Provide the (x, y) coordinate of the cell's center where the given text is located.  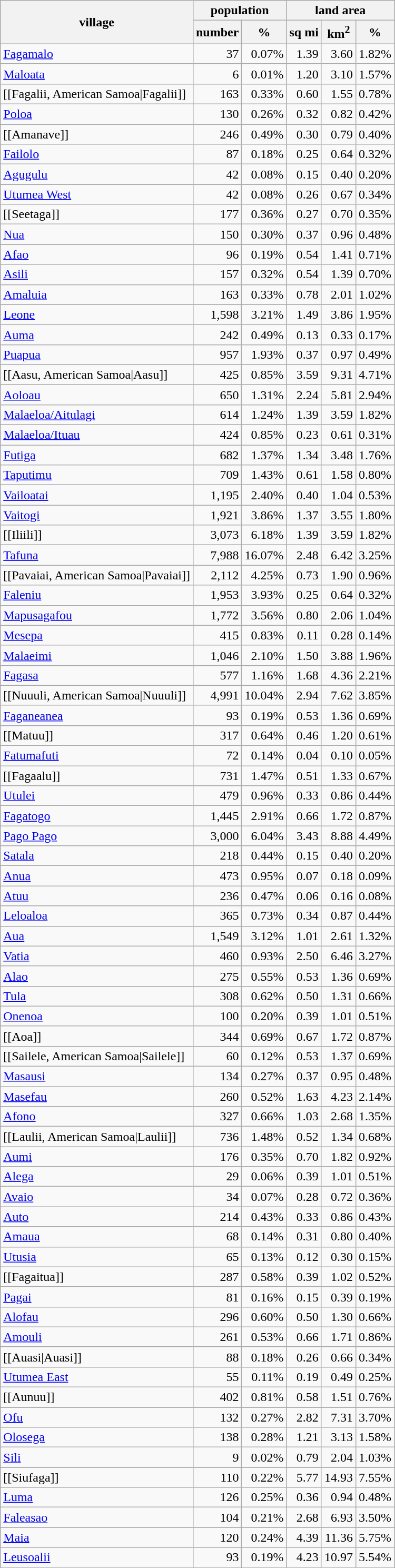
0.27 (304, 214)
682 (217, 455)
Aoloau (97, 395)
157 (217, 274)
Poloa (97, 114)
0.06% (264, 1177)
2.50 (304, 956)
296 (217, 1317)
60 (217, 1056)
number (217, 33)
[[Siufaga]] (97, 1477)
0.26% (264, 114)
1.90 (338, 575)
2.82 (304, 1417)
Asili (97, 274)
2.21% (375, 675)
1,445 (217, 816)
Leusoalii (97, 1557)
275 (217, 976)
Amouli (97, 1337)
0.76% (375, 1397)
3.43 (304, 836)
[[Laulii, American Samoa|Laulii]] (97, 1137)
5.54% (375, 1557)
6.46 (338, 956)
Faleasao (97, 1517)
0.02% (264, 1457)
1.16% (264, 675)
Leone (97, 314)
3.13 (338, 1437)
4.36 (338, 675)
0.19 (304, 1377)
104 (217, 1517)
3.27% (375, 956)
1.02 (338, 1277)
0.82 (338, 114)
1,921 (217, 515)
1.37% (264, 455)
5.75% (375, 1537)
0.47% (264, 896)
4.25% (264, 575)
0.94 (338, 1497)
0.60 (304, 94)
Taputimu (97, 475)
Malaeimi (97, 655)
0.72 (338, 1197)
0.11 (304, 635)
Mesepa (97, 635)
150 (217, 234)
0.86% (375, 1337)
Afono (97, 1117)
4.49% (375, 836)
1.93% (264, 354)
Failolo (97, 154)
1.58% (375, 1437)
2,112 (217, 575)
Agugulu (97, 174)
0.80% (375, 475)
0.18 (338, 876)
3.85% (375, 695)
10.04% (264, 695)
[[Fagaitua]] (97, 1277)
2.24 (304, 395)
3.50% (375, 1517)
4.39 (304, 1537)
7.31 (338, 1417)
Vailoatai (97, 495)
3.10 (338, 74)
460 (217, 956)
3.12% (264, 936)
2.06 (338, 615)
110 (217, 1477)
Tafuna (97, 555)
0.15% (375, 1257)
2.94% (375, 395)
1.43% (264, 475)
650 (217, 395)
2.04 (338, 1457)
9 (217, 1457)
0.70% (375, 274)
2.40% (264, 495)
0.06 (304, 896)
Anua (97, 876)
[[Aunuu]] (97, 1397)
3.48 (338, 455)
Olosega (97, 1437)
2.01 (338, 294)
2.94 (304, 695)
709 (217, 475)
3.25% (375, 555)
218 (217, 856)
1.95% (375, 314)
Fagasa (97, 675)
236 (217, 896)
0.07 (304, 876)
Sili (97, 1457)
16.07% (264, 555)
[[Amanave]] (97, 134)
1.24% (264, 415)
6.18% (264, 535)
5.77 (304, 1477)
[[Aasu, American Samoa|Aasu]] (97, 374)
Tula (97, 996)
1.96% (375, 655)
0.46 (304, 735)
34 (217, 1197)
Satala (97, 856)
Maia (97, 1537)
0.16% (264, 1297)
[[Auasi|Auasi]] (97, 1357)
0.13% (264, 1257)
Maloata (97, 74)
957 (217, 354)
0.23 (304, 435)
0.49 (338, 1377)
Onenoa (97, 1016)
0.24% (264, 1537)
Malaeloa/Aitulagi (97, 415)
village (97, 22)
Alao (97, 976)
1,772 (217, 615)
1,598 (217, 314)
14.93 (338, 1477)
sq mi (304, 33)
1.71 (338, 1337)
2.10% (264, 655)
Malaeloa/Ituau (97, 435)
1.50 (304, 655)
0.78 (304, 294)
0.58% (264, 1277)
3.56% (264, 615)
0.52 (304, 1137)
0.81% (264, 1397)
Ofu (97, 1417)
88 (217, 1357)
132 (217, 1417)
1.58 (338, 475)
415 (217, 635)
0.12 (304, 1257)
Pagai (97, 1297)
1,953 (217, 595)
2.14% (375, 1097)
0.78% (375, 94)
[[Matuu]] (97, 735)
Alofau (97, 1317)
Luma (97, 1497)
1.41 (338, 254)
[[Nuuuli, American Samoa|Nuuuli]] (97, 695)
2.61 (338, 936)
365 (217, 916)
29 (217, 1177)
0.28% (264, 1437)
9.31 (338, 374)
Amaluia (97, 294)
479 (217, 796)
3.60 (338, 54)
Puapua (97, 354)
1.76% (375, 455)
138 (217, 1437)
Amaua (97, 1237)
134 (217, 1077)
7,988 (217, 555)
0.92% (375, 1157)
0.68% (375, 1137)
3.86 (338, 314)
1.63 (304, 1097)
130 (217, 114)
72 (217, 756)
2.48 (304, 555)
55 (217, 1377)
3,073 (217, 535)
0.93% (264, 956)
Masefau (97, 1097)
Utusia (97, 1257)
1,549 (217, 936)
473 (217, 876)
1.57% (375, 74)
0.09% (375, 876)
577 (217, 675)
Vatia (97, 956)
214 (217, 1217)
0.61% (375, 735)
3.88 (338, 655)
0.51 (304, 776)
[[Sailele, American Samoa|Sailele]] (97, 1056)
96 (217, 254)
0.64% (264, 735)
327 (217, 1117)
km2 (338, 33)
Nua (97, 234)
Fagamalo (97, 54)
0.34 (304, 916)
Vaitogi (97, 515)
1.31% (264, 395)
0.60% (264, 1317)
0.58 (304, 1397)
Auto (97, 1217)
308 (217, 996)
1.03% (375, 1457)
Mapusagafou (97, 615)
1.51 (338, 1397)
Pago Pago (97, 836)
3.93% (264, 595)
68 (217, 1237)
614 (217, 415)
0.04 (304, 756)
Masausi (97, 1077)
11.36 (338, 1537)
0.11% (264, 1377)
0.73 (304, 575)
1.04% (375, 615)
1.04 (338, 495)
242 (217, 334)
3.55 (338, 515)
population (239, 11)
[[Iliili]] (97, 535)
1,046 (217, 655)
261 (217, 1337)
0.17% (375, 334)
317 (217, 735)
1.48% (264, 1137)
1.02% (375, 294)
0.31% (375, 435)
0.67% (375, 776)
0.95% (264, 876)
100 (217, 1016)
1.47% (264, 776)
0.55% (264, 976)
0.16 (338, 896)
7.55% (375, 1477)
344 (217, 1036)
7.62 (338, 695)
0.95 (338, 1077)
0.21% (264, 1517)
1.21 (304, 1437)
5.81 (338, 395)
120 (217, 1537)
0.97 (338, 354)
1.32% (375, 936)
0.42% (375, 114)
0.05% (375, 756)
1.68 (304, 675)
[[Fagaalu]] (97, 776)
6 (217, 74)
Avaio (97, 1197)
Aua (97, 936)
424 (217, 435)
0.13 (304, 334)
6.04% (264, 836)
0.62% (264, 996)
6.42 (338, 555)
[[Fagalii, American Samoa|Fagalii]] (97, 94)
6.93 (338, 1517)
81 (217, 1297)
0.22% (264, 1477)
1.30 (338, 1317)
1.31 (338, 996)
3,000 (217, 836)
0.01% (264, 74)
Aumi (97, 1157)
3.70% (375, 1417)
1.35% (375, 1117)
736 (217, 1137)
2.91% (264, 816)
Utumea West (97, 194)
0.32 (304, 114)
1.82 (338, 1157)
246 (217, 134)
37 (217, 54)
Utumea East (97, 1377)
0.31 (304, 1237)
1.33 (338, 776)
Faleniu (97, 595)
0.71% (375, 254)
65 (217, 1257)
Utulei (97, 796)
425 (217, 374)
1.49 (304, 314)
1,195 (217, 495)
Fagatogo (97, 816)
1.03 (304, 1117)
176 (217, 1157)
287 (217, 1277)
3.21% (264, 314)
Fatumafuti (97, 756)
260 (217, 1097)
Alega (97, 1177)
1.80% (375, 515)
land area (340, 11)
Futiga (97, 455)
0.36 (304, 1497)
0.10 (338, 756)
126 (217, 1497)
3.86% (264, 515)
0.96 (338, 234)
Atuu (97, 896)
4,991 (217, 695)
Afao (97, 254)
Auma (97, 334)
8.88 (338, 836)
1.55 (338, 94)
4.71% (375, 374)
[[Aoa]] (97, 1036)
0.12% (264, 1056)
731 (217, 776)
10.97 (338, 1557)
0.30% (264, 234)
0.73% (264, 916)
402 (217, 1397)
Faganeanea (97, 715)
[[Seetaga]] (97, 214)
Leloaloa (97, 916)
87 (217, 154)
0.87 (338, 916)
0.83% (264, 635)
177 (217, 214)
[[Pavaiai, American Samoa|Pavaiai]] (97, 575)
